Identify which cell holds the provided text, then report its (x, y) central coordinate. 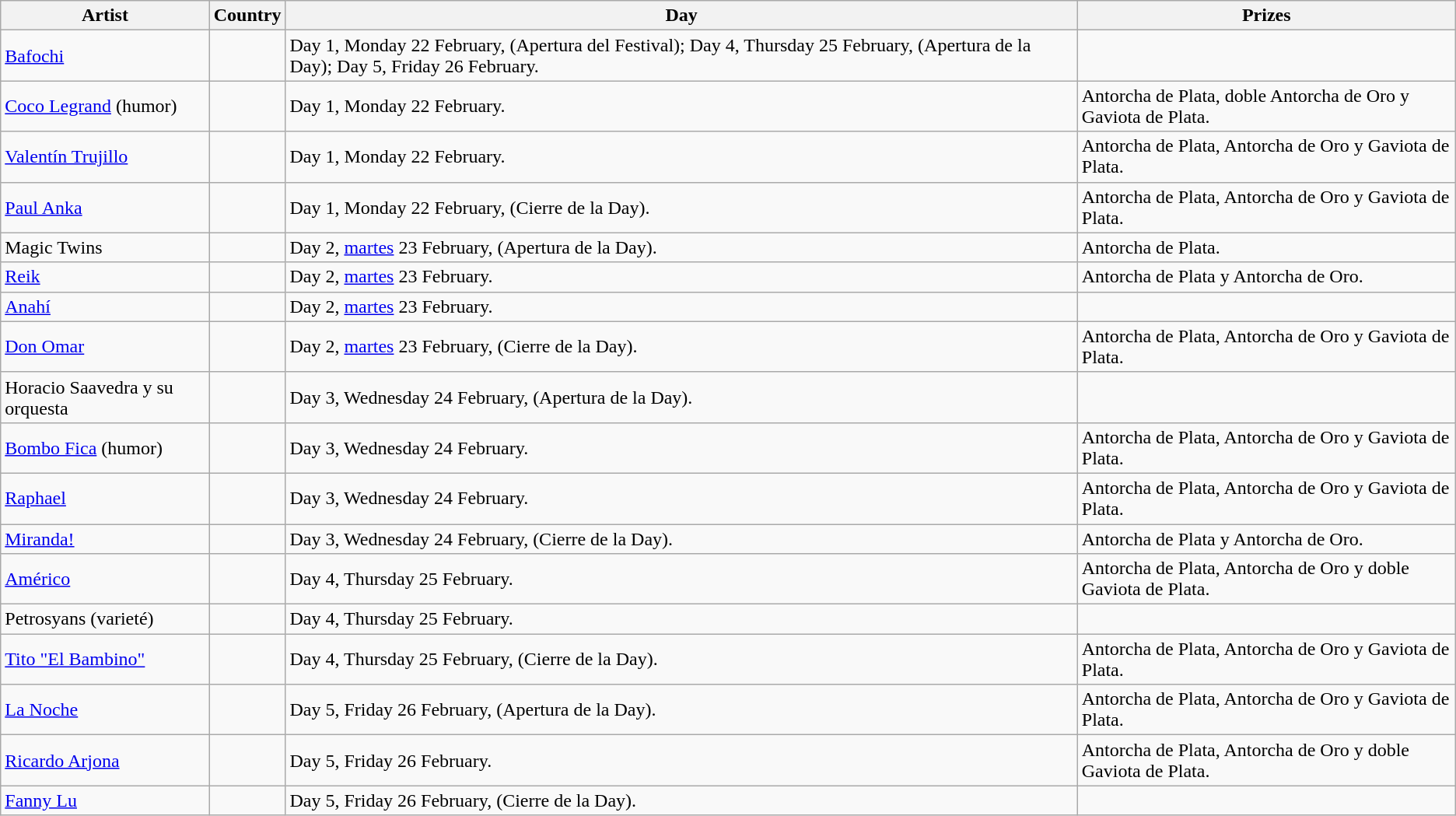
Day 2, martes 23 February, (Cierre de la Day). (681, 347)
Day 3, Wednesday 24 February, (Cierre de la Day). (681, 539)
Raphael (105, 498)
Day 5, Friday 26 February, (Apertura de la Day). (681, 709)
Paul Anka (105, 207)
Day 5, Friday 26 February, (Cierre de la Day). (681, 800)
Fanny Lu (105, 800)
Don Omar (105, 347)
Day 3, Wednesday 24 February, (Apertura de la Day). (681, 397)
Day 5, Friday 26 February. (681, 761)
La Noche (105, 709)
Prizes (1266, 16)
Miranda! (105, 539)
Américo (105, 579)
Anahí (105, 306)
Country (247, 16)
Day 1, Monday 22 February, (Cierre de la Day). (681, 207)
Day 2, martes 23 February, (Apertura de la Day). (681, 247)
Coco Legrand (humor) (105, 106)
Valentín Trujillo (105, 157)
Antorcha de Plata. (1266, 247)
Tito "El Bambino" (105, 660)
Bafochi (105, 56)
Ricardo Arjona (105, 761)
Magic Twins (105, 247)
Day 1, Monday 22 February, (Apertura del Festival); Day 4, Thursday 25 February, (Apertura de la Day); Day 5, Friday 26 February. (681, 56)
Bombo Fica (humor) (105, 448)
Antorcha de Plata, doble Antorcha de Oro y Gaviota de Plata. (1266, 106)
Day 4, Thursday 25 February, (Cierre de la Day). (681, 660)
Reik (105, 277)
Horacio Saavedra y su orquesta (105, 397)
Petrosyans (varieté) (105, 619)
Artist (105, 16)
Day (681, 16)
